From the cell containing the given text, extract its center point as [X, Y] coordinate. 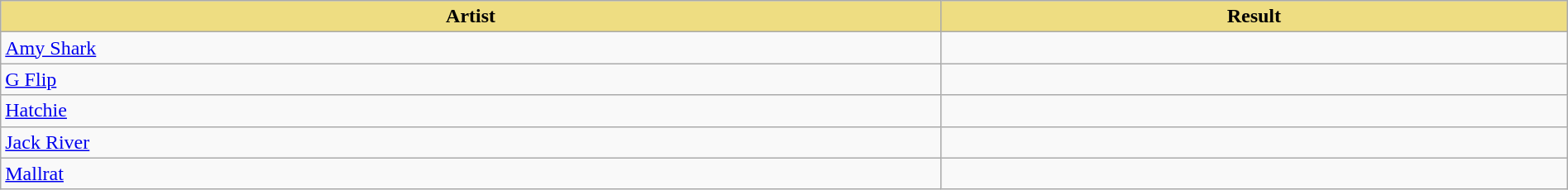
Mallrat [471, 173]
Result [1254, 17]
Artist [471, 17]
G Flip [471, 79]
Hatchie [471, 111]
Amy Shark [471, 48]
Jack River [471, 142]
